Determine the (X, Y) coordinate at the center of the cell enclosing the given text.  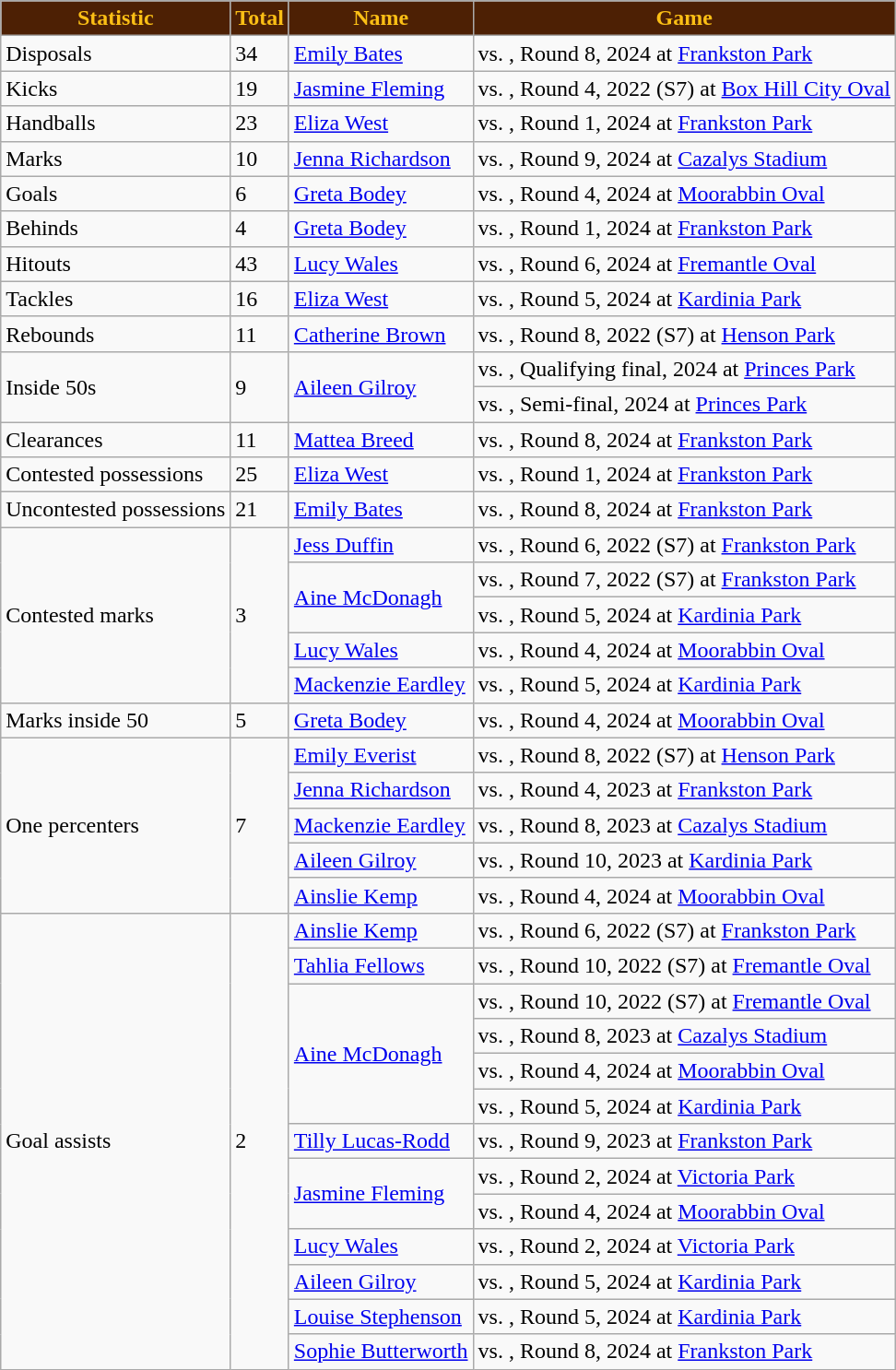
6 (260, 194)
Disposals (116, 53)
23 (260, 124)
Kicks (116, 89)
9 (260, 386)
Goal assists (116, 1141)
34 (260, 53)
Rebounds (116, 334)
Jess Duffin (381, 545)
Uncontested possessions (116, 510)
Tahlia Fellows (381, 965)
Hitouts (116, 264)
Name (381, 18)
Catherine Brown (381, 334)
vs. , Round 9, 2024 at Cazalys Stadium (684, 159)
21 (260, 510)
Sophie Butterworth (381, 1352)
Contested marks (116, 615)
Mattea Breed (381, 440)
vs. , Semi-final, 2024 at Princes Park (684, 404)
Marks inside 50 (116, 720)
Handballs (116, 124)
16 (260, 299)
Game (684, 18)
vs. , Round 7, 2022 (S7) at Frankston Park (684, 580)
Behinds (116, 229)
vs. , Round 9, 2023 at Frankston Park (684, 1141)
Clearances (116, 440)
25 (260, 475)
2 (260, 1141)
vs. , Qualifying final, 2024 at Princes Park (684, 369)
vs. , Round 6, 2024 at Fremantle Oval (684, 264)
Goals (116, 194)
3 (260, 615)
Inside 50s (116, 386)
5 (260, 720)
Contested possessions (116, 475)
vs. , Round 4, 2023 at Frankston Park (684, 790)
One percenters (116, 825)
Tackles (116, 299)
Tilly Lucas-Rodd (381, 1141)
vs. , Round 10, 2023 at Kardinia Park (684, 860)
4 (260, 229)
Statistic (116, 18)
vs. , Round 4, 2022 (S7) at Box Hill City Oval (684, 89)
10 (260, 159)
Emily Everist (381, 755)
19 (260, 89)
Total (260, 18)
43 (260, 264)
7 (260, 825)
Louise Stephenson (381, 1317)
Marks (116, 159)
